Return [x, y] of the center of cell containing provided text 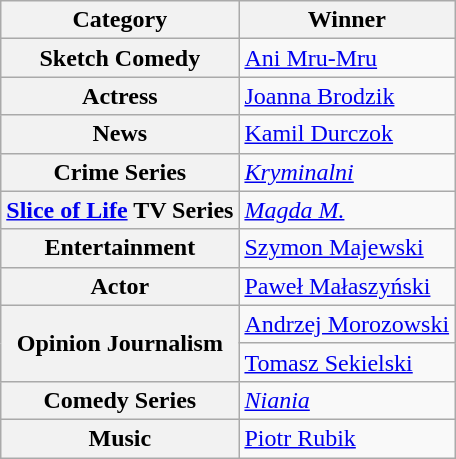
News [120, 134]
Opinion Journalism [120, 343]
Comedy Series [120, 400]
Szymon Majewski [347, 248]
Ani Mru-Mru [347, 58]
Tomasz Sekielski [347, 362]
Actor [120, 286]
Music [120, 438]
Piotr Rubik [347, 438]
Winner [347, 20]
Magda M. [347, 210]
Kryminalni [347, 172]
Sketch Comedy [120, 58]
Kamil Durczok [347, 134]
Actress [120, 96]
Paweł Małaszyński [347, 286]
Slice of Life TV Series [120, 210]
Crime Series [120, 172]
Entertainment [120, 248]
Niania [347, 400]
Andrzej Morozowski [347, 324]
Joanna Brodzik [347, 96]
Category [120, 20]
